Find where the given text appears and provide that cell's center as (X, Y) coordinate. 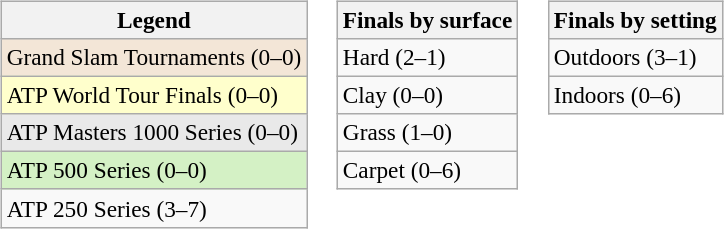
Finals by surface (427, 20)
Clay (0–0) (427, 95)
ATP Masters 1000 Series (0–0) (154, 133)
ATP World Tour Finals (0–0) (154, 95)
Legend (154, 20)
ATP 250 Series (3–7) (154, 208)
Grand Slam Tournaments (0–0) (154, 57)
ATP 500 Series (0–0) (154, 171)
Carpet (0–6) (427, 171)
Hard (2–1) (427, 57)
Grass (1–0) (427, 133)
Indoors (0–6) (635, 95)
Finals by setting (635, 20)
Outdoors (3–1) (635, 57)
